Locate the cell with the specified text and output its (X, Y) center coordinate. 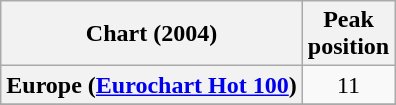
Europe (Eurochart Hot 100) (152, 85)
11 (348, 85)
Peakposition (348, 34)
Chart (2004) (152, 34)
